Extract the [X, Y] coordinate from the center of the cell holding the provided text.  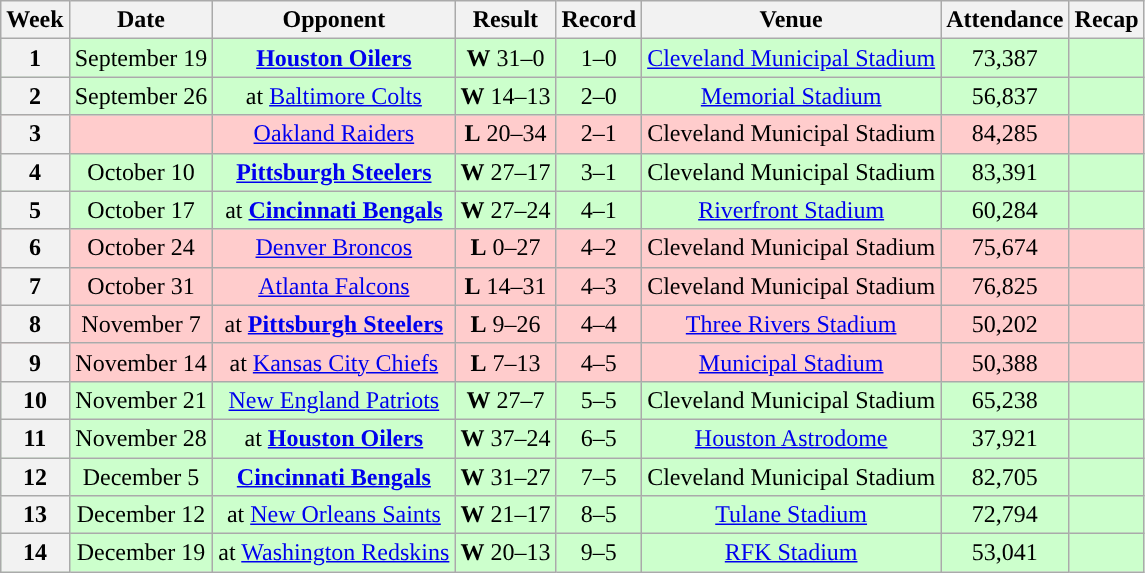
RFK Stadium [792, 553]
83,391 [1005, 172]
14 [35, 553]
W 27–7 [506, 400]
Attendance [1005, 20]
2 [35, 96]
5 [35, 210]
at New Orleans Saints [334, 515]
November 28 [141, 438]
at Washington Redskins [334, 553]
72,794 [1005, 515]
December 12 [141, 515]
W 21–17 [506, 515]
October 10 [141, 172]
Pittsburgh Steelers [334, 172]
W 14–13 [506, 96]
4–1 [599, 210]
at Houston Oilers [334, 438]
4–4 [599, 324]
75,674 [1005, 248]
3–1 [599, 172]
Municipal Stadium [792, 362]
Riverfront Stadium [792, 210]
W 37–24 [506, 438]
December 5 [141, 477]
October 17 [141, 210]
4–3 [599, 286]
at Cincinnati Bengals [334, 210]
September 19 [141, 58]
6 [35, 248]
9 [35, 362]
at Baltimore Colts [334, 96]
7–5 [599, 477]
Cincinnati Bengals [334, 477]
37,921 [1005, 438]
W 31–0 [506, 58]
Denver Broncos [334, 248]
Houston Astrodome [792, 438]
Date [141, 20]
56,837 [1005, 96]
Record [599, 20]
Recap [1106, 20]
Opponent [334, 20]
50,202 [1005, 324]
9–5 [599, 553]
W 31–27 [506, 477]
October 31 [141, 286]
5–5 [599, 400]
L 9–26 [506, 324]
1 [35, 58]
November 21 [141, 400]
12 [35, 477]
60,284 [1005, 210]
L 20–34 [506, 134]
4–5 [599, 362]
at Kansas City Chiefs [334, 362]
82,705 [1005, 477]
8 [35, 324]
November 14 [141, 362]
New England Patriots [334, 400]
Result [506, 20]
W 27–24 [506, 210]
4 [35, 172]
Memorial Stadium [792, 96]
6–5 [599, 438]
L 7–13 [506, 362]
November 7 [141, 324]
3 [35, 134]
76,825 [1005, 286]
8–5 [599, 515]
October 24 [141, 248]
53,041 [1005, 553]
Three Rivers Stadium [792, 324]
Oakland Raiders [334, 134]
13 [35, 515]
11 [35, 438]
L 0–27 [506, 248]
65,238 [1005, 400]
W 20–13 [506, 553]
4–2 [599, 248]
Week [35, 20]
73,387 [1005, 58]
L 14–31 [506, 286]
Atlanta Falcons [334, 286]
1–0 [599, 58]
2–0 [599, 96]
Tulane Stadium [792, 515]
2–1 [599, 134]
50,388 [1005, 362]
7 [35, 286]
Houston Oilers [334, 58]
10 [35, 400]
84,285 [1005, 134]
December 19 [141, 553]
Venue [792, 20]
September 26 [141, 96]
W 27–17 [506, 172]
at Pittsburgh Steelers [334, 324]
